Detect which cell encompasses the target text, then output its [X, Y] center coordinate. 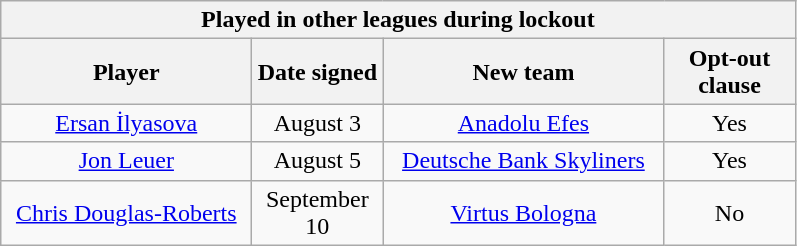
August 3 [318, 123]
No [730, 212]
Anadolu Efes [524, 123]
Chris Douglas-Roberts [126, 212]
New team [524, 72]
Opt-out clause [730, 72]
Player [126, 72]
Date signed [318, 72]
Virtus Bologna [524, 212]
Jon Leuer [126, 161]
September 10 [318, 212]
Played in other leagues during lockout [398, 20]
Deutsche Bank Skyliners [524, 161]
August 5 [318, 161]
Ersan İlyasova [126, 123]
